Detect which cell encompasses the target text, then output its [X, Y] center coordinate. 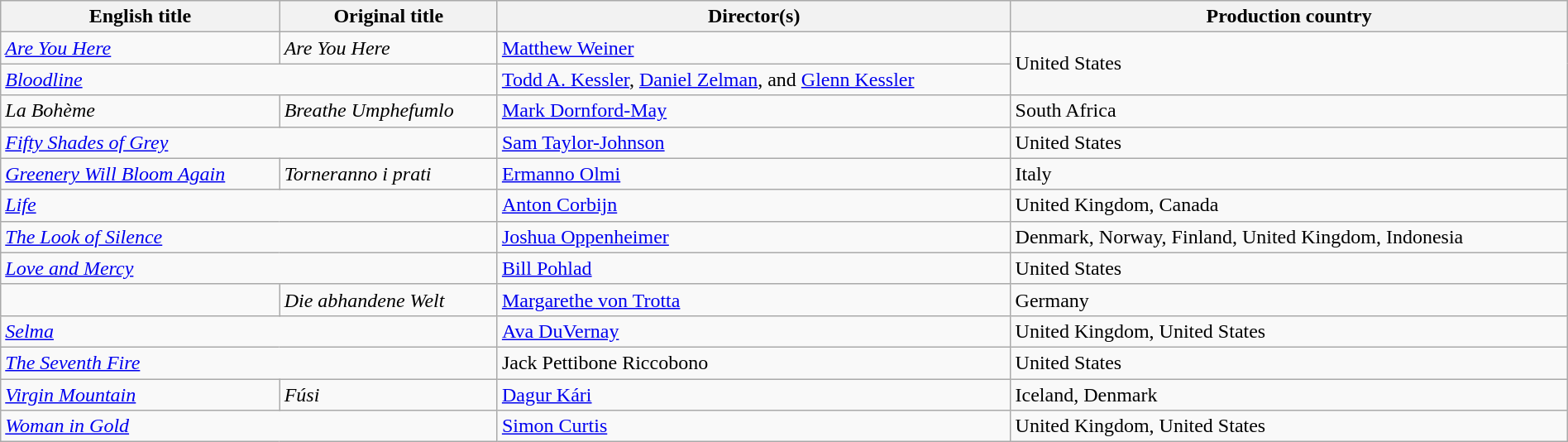
Bill Pohlad [754, 268]
Ava DuVernay [754, 331]
Anton Corbijn [754, 205]
Life [250, 205]
Simon Curtis [754, 426]
Germany [1288, 300]
Bloodline [250, 79]
Production country [1288, 17]
Love and Mercy [250, 268]
The Seventh Fire [250, 363]
Torneranno i prati [389, 174]
Die abhandene Welt [389, 300]
Fúsi [389, 395]
La Bohème [141, 111]
United Kingdom, Canada [1288, 205]
Margarethe von Trotta [754, 300]
Sam Taylor-Johnson [754, 142]
Italy [1288, 174]
Greenery Will Bloom Again [141, 174]
The Look of Silence [250, 237]
Mark Dornford-May [754, 111]
Joshua Oppenheimer [754, 237]
Dagur Kári [754, 395]
Todd A. Kessler, Daniel Zelman, and Glenn Kessler [754, 79]
Matthew Weiner [754, 48]
Woman in Gold [250, 426]
Jack Pettibone Riccobono [754, 363]
South Africa [1288, 111]
Virgin Mountain [141, 395]
Breathe Umphefumlo [389, 111]
Iceland, Denmark [1288, 395]
Selma [250, 331]
English title [141, 17]
Denmark, Norway, Finland, United Kingdom, Indonesia [1288, 237]
Director(s) [754, 17]
Ermanno Olmi [754, 174]
Original title [389, 17]
Fifty Shades of Grey [250, 142]
